Capture the cell that displays the provided text and extract its (X, Y) central coordinate. 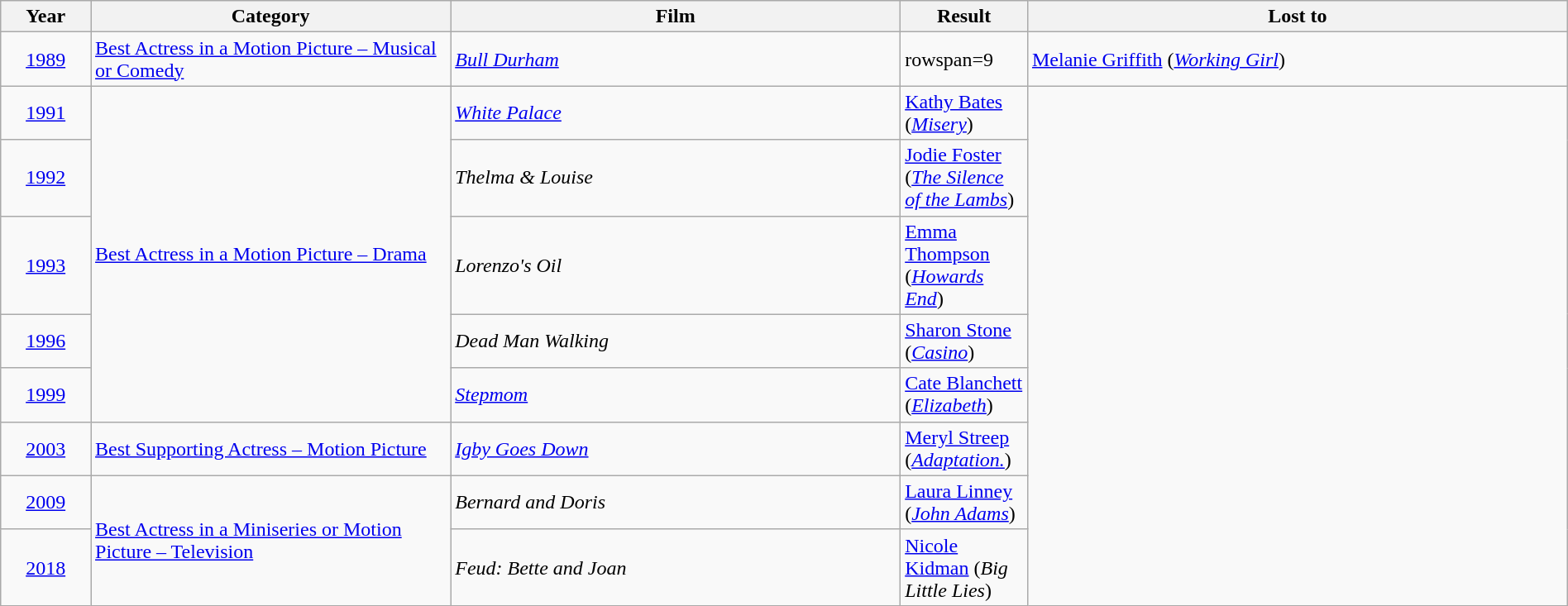
Best Actress in a Motion Picture – Drama (271, 254)
1991 (46, 112)
Nicole Kidman (Big Little Lies) (964, 567)
Best Supporting Actress – Motion Picture (271, 448)
Igby Goes Down (676, 448)
Emma Thompson (Howards End) (964, 265)
Film (676, 17)
Feud: Bette and Joan (676, 567)
1989 (46, 60)
Stepmom (676, 395)
Laura Linney (John Adams) (964, 503)
rowspan=9 (964, 60)
Best Actress in a Miniseries or Motion Picture – Television (271, 541)
2003 (46, 448)
1992 (46, 178)
Category (271, 17)
2009 (46, 503)
1999 (46, 395)
Lorenzo's Oil (676, 265)
Year (46, 17)
Lost to (1297, 17)
1996 (46, 341)
White Palace (676, 112)
2018 (46, 567)
Jodie Foster (The Silence of the Lambs) (964, 178)
Best Actress in a Motion Picture – Musical or Comedy (271, 60)
Meryl Streep (Adaptation.) (964, 448)
Melanie Griffith (Working Girl) (1297, 60)
Kathy Bates (Misery) (964, 112)
Thelma & Louise (676, 178)
1993 (46, 265)
Result (964, 17)
Bull Durham (676, 60)
Dead Man Walking (676, 341)
Bernard and Doris (676, 503)
Cate Blanchett (Elizabeth) (964, 395)
Sharon Stone (Casino) (964, 341)
